For the text-containing cell, return its midpoint in [x, y] coordinate format. 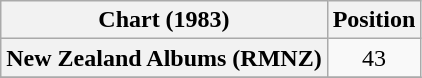
New Zealand Albums (RMNZ) [164, 58]
Chart (1983) [164, 20]
43 [374, 58]
Position [374, 20]
